Detect which cell encompasses the target text, then output its (X, Y) center coordinate. 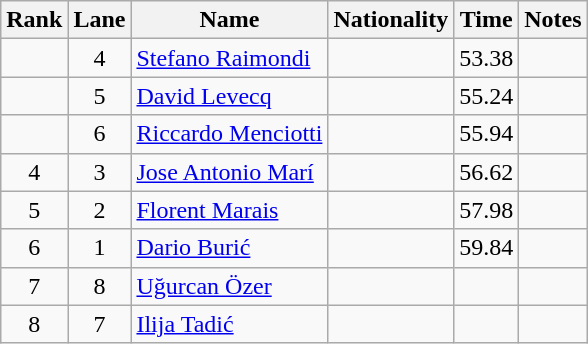
Dario Burić (230, 248)
Rank (34, 20)
Florent Marais (230, 210)
Ilija Tadić (230, 324)
59.84 (486, 248)
Time (486, 20)
Riccardo Menciotti (230, 134)
2 (100, 210)
3 (100, 172)
Notes (553, 20)
David Levecq (230, 96)
Nationality (391, 20)
55.94 (486, 134)
56.62 (486, 172)
Stefano Raimondi (230, 58)
Name (230, 20)
Lane (100, 20)
53.38 (486, 58)
57.98 (486, 210)
Uğurcan Özer (230, 286)
Jose Antonio Marí (230, 172)
1 (100, 248)
55.24 (486, 96)
